Determine the [x, y] coordinate at the center of the cell enclosing the given text.  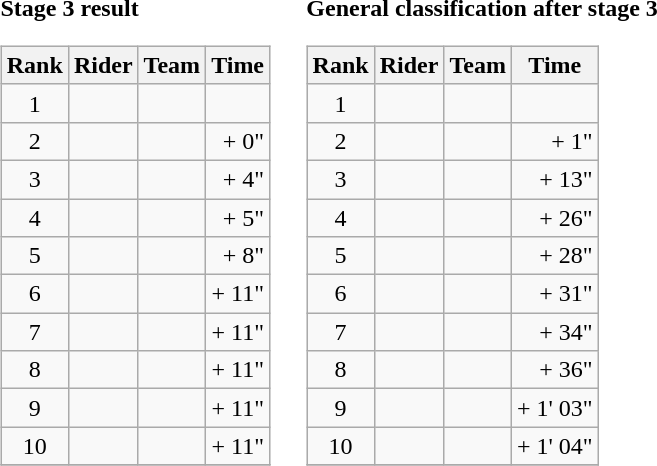
+ 1" [554, 141]
+ 0" [238, 141]
+ 8" [238, 256]
+ 1' 04" [554, 446]
+ 13" [554, 179]
+ 4" [238, 179]
+ 26" [554, 217]
+ 28" [554, 256]
+ 31" [554, 294]
+ 34" [554, 332]
+ 5" [238, 217]
+ 36" [554, 370]
+ 1' 03" [554, 408]
